Return [X, Y] of the center of cell containing provided text 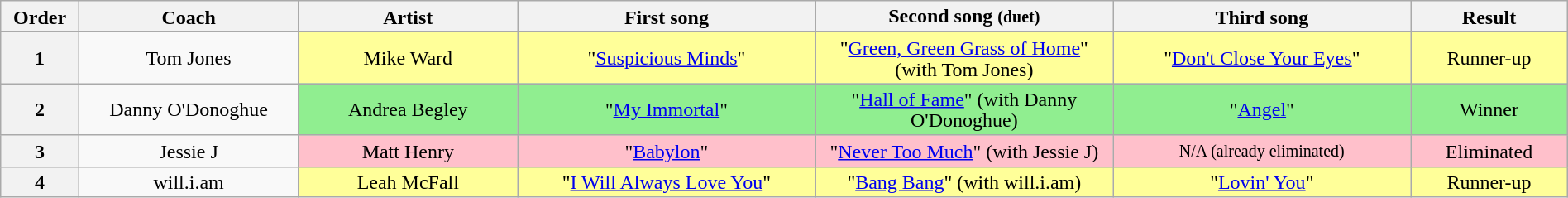
3 [40, 151]
"My Immortal" [667, 109]
"Don't Close Your Eyes" [1262, 58]
Third song [1262, 17]
"Babylon" [667, 151]
"Bang Bang" (with will.i.am) [964, 182]
"Suspicious Minds" [667, 58]
Artist [409, 17]
N/A (already eliminated) [1262, 151]
Matt Henry [409, 151]
"I Will Always Love You" [667, 182]
"Green, Green Grass of Home" (with Tom Jones) [964, 58]
2 [40, 109]
"Hall of Fame" (with Danny O'Donoghue) [964, 109]
"Lovin' You" [1262, 182]
Result [1489, 17]
"Angel" [1262, 109]
Mike Ward [409, 58]
Second song (duet) [964, 17]
Tom Jones [189, 58]
1 [40, 58]
4 [40, 182]
Winner [1489, 109]
Jessie J [189, 151]
Leah McFall [409, 182]
Order [40, 17]
Eliminated [1489, 151]
First song [667, 17]
Coach [189, 17]
will.i.am [189, 182]
"Never Too Much" (with Jessie J) [964, 151]
Danny O'Donoghue [189, 109]
Andrea Begley [409, 109]
